Return the (X, Y) coordinate for the center point of the cell that contains the specified text.  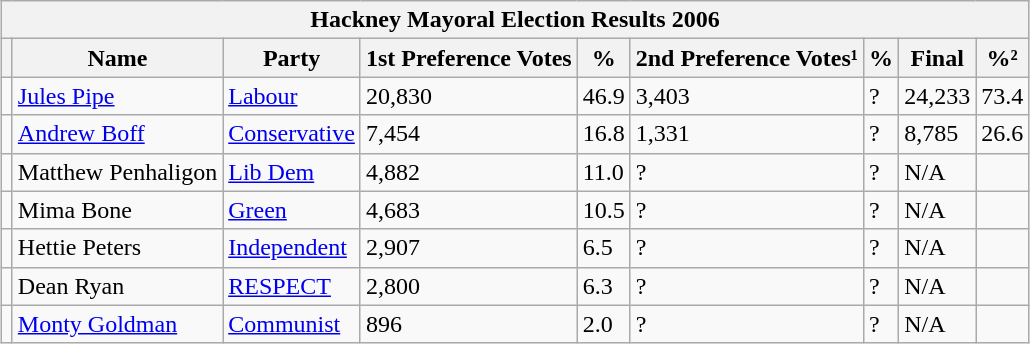
2.0 (604, 324)
10.5 (604, 210)
4,882 (468, 172)
26.6 (1002, 134)
2,907 (468, 248)
Green (292, 210)
Lib Dem (292, 172)
Conservative (292, 134)
73.4 (1002, 96)
3,403 (746, 96)
1st Preference Votes (468, 58)
Dean Ryan (117, 286)
Hettie Peters (117, 248)
1,331 (746, 134)
RESPECT (292, 286)
Name (117, 58)
2,800 (468, 286)
20,830 (468, 96)
16.8 (604, 134)
8,785 (938, 134)
Communist (292, 324)
24,233 (938, 96)
11.0 (604, 172)
2nd Preference Votes¹ (746, 58)
Hackney Mayoral Election Results 2006 (515, 20)
%² (1002, 58)
6.5 (604, 248)
Matthew Penhaligon (117, 172)
Mima Bone (117, 210)
Final (938, 58)
7,454 (468, 134)
46.9 (604, 96)
Monty Goldman (117, 324)
4,683 (468, 210)
896 (468, 324)
Party (292, 58)
Labour (292, 96)
Jules Pipe (117, 96)
6.3 (604, 286)
Andrew Boff (117, 134)
Independent (292, 248)
